For the text-containing cell, return its midpoint in [x, y] coordinate format. 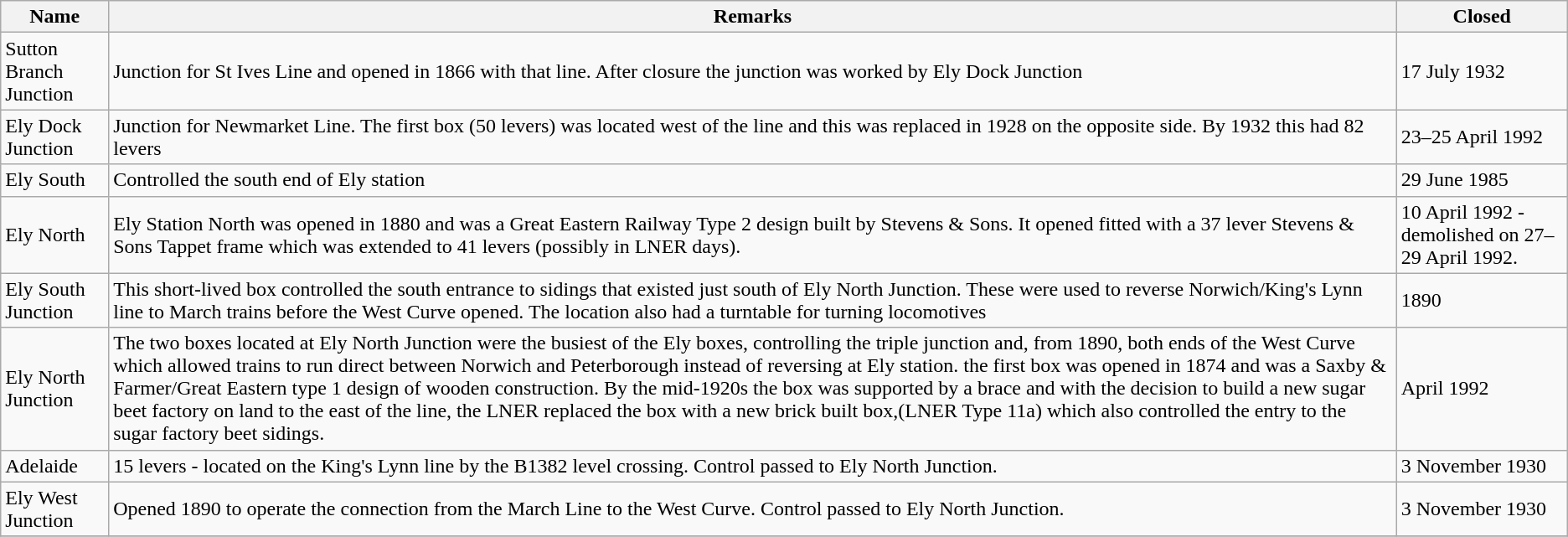
Junction for St Ives Line and opened in 1866 with that line. After closure the junction was worked by Ely Dock Junction [753, 71]
Controlled the south end of Ely station [753, 180]
1890 [1482, 300]
Remarks [753, 17]
Ely West Junction [55, 509]
Ely South Junction [55, 300]
Ely South [55, 180]
Ely Dock Junction [55, 137]
Opened 1890 to operate the connection from the March Line to the West Curve. Control passed to Ely North Junction. [753, 509]
10 April 1992 - demolished on 27–29 April 1992. [1482, 235]
Name [55, 17]
Adelaide [55, 466]
29 June 1985 [1482, 180]
April 1992 [1482, 389]
Ely North [55, 235]
17 July 1932 [1482, 71]
Closed [1482, 17]
15 levers - located on the King's Lynn line by the B1382 level crossing. Control passed to Ely North Junction. [753, 466]
23–25 April 1992 [1482, 137]
Sutton Branch Junction [55, 71]
Ely North Junction [55, 389]
